Return (X, Y) of the center of cell containing provided text 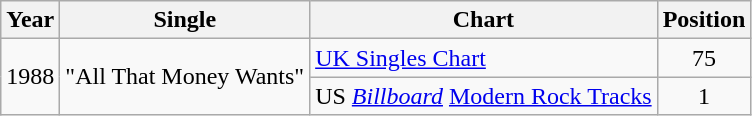
Single (185, 20)
Position (704, 20)
Year (30, 20)
UK Singles Chart (484, 58)
1988 (30, 77)
US Billboard Modern Rock Tracks (484, 96)
1 (704, 96)
"All That Money Wants" (185, 77)
Chart (484, 20)
75 (704, 58)
